Find where the given text appears and provide that cell's center as (x, y) coordinate. 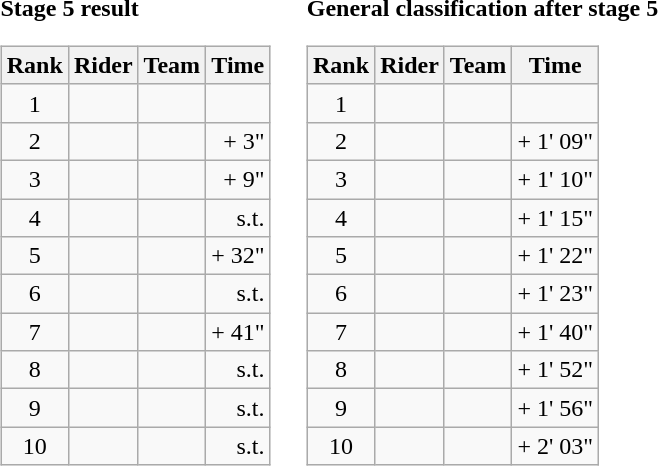
+ 1' 10" (556, 179)
+ 1' 15" (556, 217)
+ 1' 40" (556, 332)
+ 3" (238, 141)
+ 1' 23" (556, 294)
+ 1' 22" (556, 256)
+ 1' 56" (556, 408)
+ 9" (238, 179)
+ 41" (238, 332)
+ 1' 09" (556, 141)
+ 32" (238, 256)
+ 2' 03" (556, 446)
+ 1' 52" (556, 370)
